Scan for the cell matching the given text and deliver its (X, Y) coordinate at center. 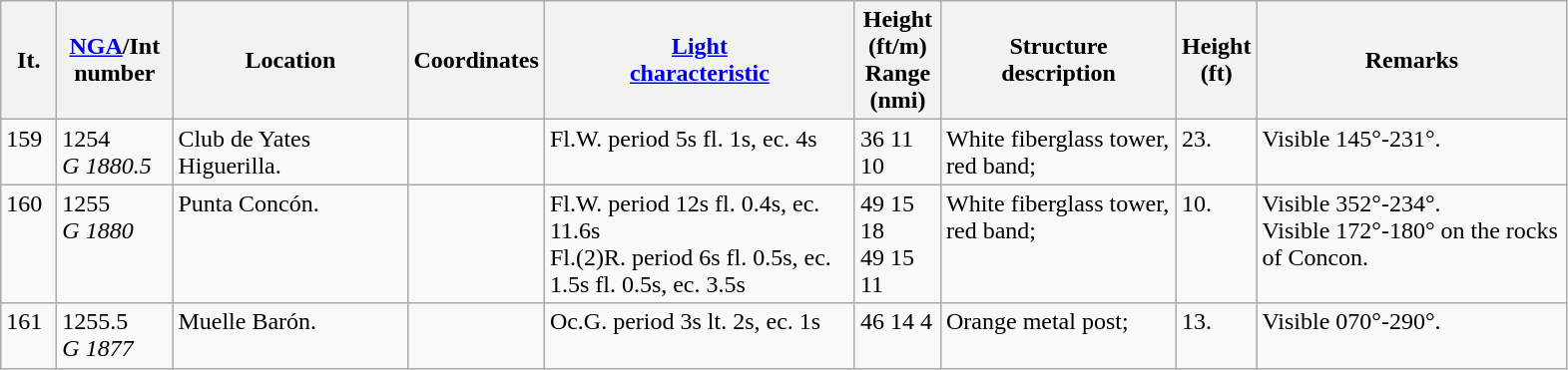
Orange metal post; (1058, 335)
Oc.G. period 3s lt. 2s, ec. 1s (699, 335)
Muelle Barón. (290, 335)
It. (29, 60)
13. (1217, 335)
23. (1217, 152)
Visible 352°-234°. Visible 172°-180° on the rocks of Concon. (1411, 243)
Fl.W. period 5s fl. 1s, ec. 4s (699, 152)
161 (29, 335)
36 11 10 (897, 152)
Height (ft) (1217, 60)
1255.5G 1877 (115, 335)
1254G 1880.5 (115, 152)
Visible 145°-231°. (1411, 152)
159 (29, 152)
160 (29, 243)
49 15 18 49 15 11 (897, 243)
1255G 1880 (115, 243)
Remarks (1411, 60)
Fl.W. period 12s fl. 0.4s, ec. 11.6sFl.(2)R. period 6s fl. 0.5s, ec. 1.5s fl. 0.5s, ec. 3.5s (699, 243)
Coordinates (476, 60)
Club de Yates Higuerilla. (290, 152)
46 14 4 (897, 335)
10. (1217, 243)
Height (ft/m)Range (nmi) (897, 60)
Punta Concón. (290, 243)
Location (290, 60)
Structuredescription (1058, 60)
NGA/Intnumber (115, 60)
Visible 070°-290°. (1411, 335)
Lightcharacteristic (699, 60)
